Extract the (x, y) coordinate from the center of the cell holding the provided text.  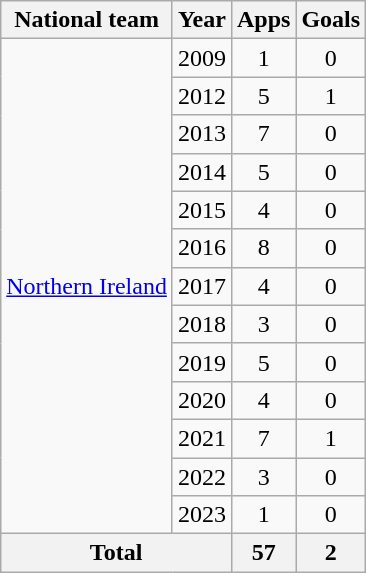
2 (331, 553)
2021 (202, 438)
2016 (202, 248)
2019 (202, 362)
2012 (202, 96)
National team (87, 20)
2018 (202, 324)
Apps (263, 20)
Northern Ireland (87, 286)
Goals (331, 20)
2022 (202, 477)
2023 (202, 515)
2013 (202, 134)
2015 (202, 210)
2009 (202, 58)
2017 (202, 286)
Year (202, 20)
8 (263, 248)
2020 (202, 400)
Total (116, 553)
57 (263, 553)
2014 (202, 172)
